Identify which cell holds the provided text, then report its (x, y) central coordinate. 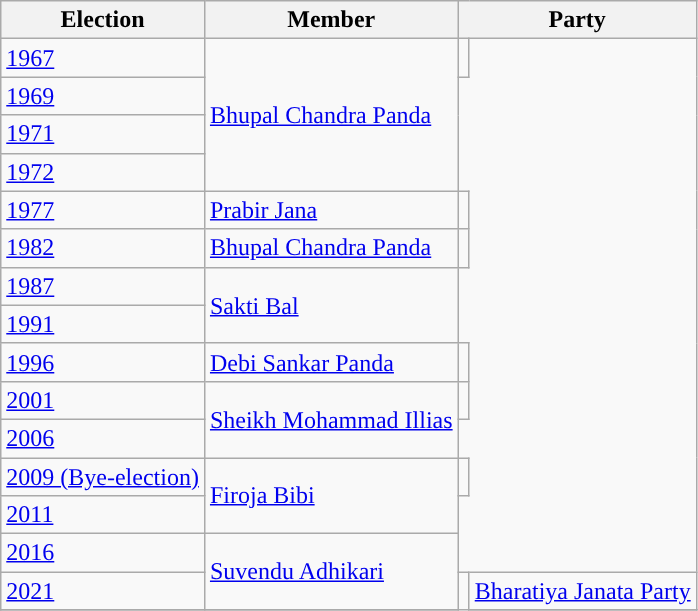
Suvendu Adhikari (331, 572)
Prabir Jana (331, 210)
1996 (103, 362)
2006 (103, 438)
1971 (103, 134)
Sakti Bal (331, 305)
Member (331, 20)
1967 (103, 58)
Bharatiya Janata Party (582, 591)
Firoja Bibi (331, 496)
Sheikh Mohammad Illias (331, 419)
2001 (103, 400)
1972 (103, 172)
1991 (103, 324)
2011 (103, 515)
1969 (103, 96)
2016 (103, 553)
2009 (Bye-election) (103, 477)
Party (577, 20)
Election (103, 20)
1982 (103, 248)
2021 (103, 591)
Debi Sankar Panda (331, 362)
1977 (103, 210)
1987 (103, 286)
